Pinpoint the cell where the given text exists, returning its (X, Y) midpoint coordinate. 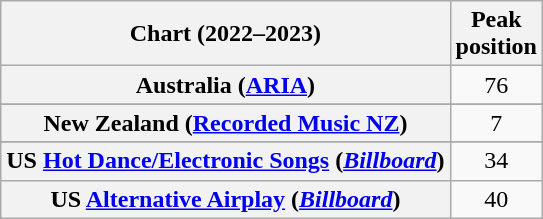
US Hot Dance/Electronic Songs (Billboard) (226, 161)
Peakposition (496, 34)
Chart (2022–2023) (226, 34)
40 (496, 199)
New Zealand (Recorded Music NZ) (226, 123)
34 (496, 161)
US Alternative Airplay (Billboard) (226, 199)
Australia (ARIA) (226, 85)
7 (496, 123)
76 (496, 85)
